Return [X, Y] of the center of cell containing provided text 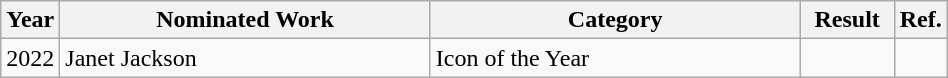
Category [615, 20]
Janet Jackson [245, 58]
Icon of the Year [615, 58]
Nominated Work [245, 20]
Year [30, 20]
Result [847, 20]
Ref. [920, 20]
2022 [30, 58]
